Scan for the cell matching the given text and deliver its (X, Y) coordinate at center. 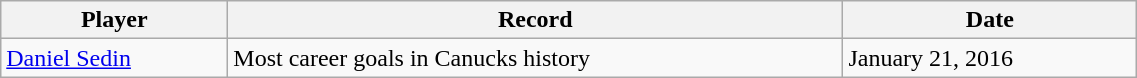
January 21, 2016 (990, 58)
Record (536, 20)
Player (114, 20)
Date (990, 20)
Daniel Sedin (114, 58)
Most career goals in Canucks history (536, 58)
